Pinpoint the cell where the given text exists, returning its (X, Y) midpoint coordinate. 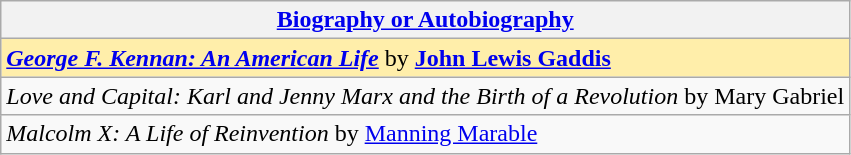
George F. Kennan: An American Life by John Lewis Gaddis (426, 58)
Love and Capital: Karl and Jenny Marx and the Birth of a Revolution by Mary Gabriel (426, 96)
Malcolm X: A Life of Reinvention by Manning Marable (426, 134)
Biography or Autobiography (426, 20)
